Find where the given text appears and provide that cell's center as [X, Y] coordinate. 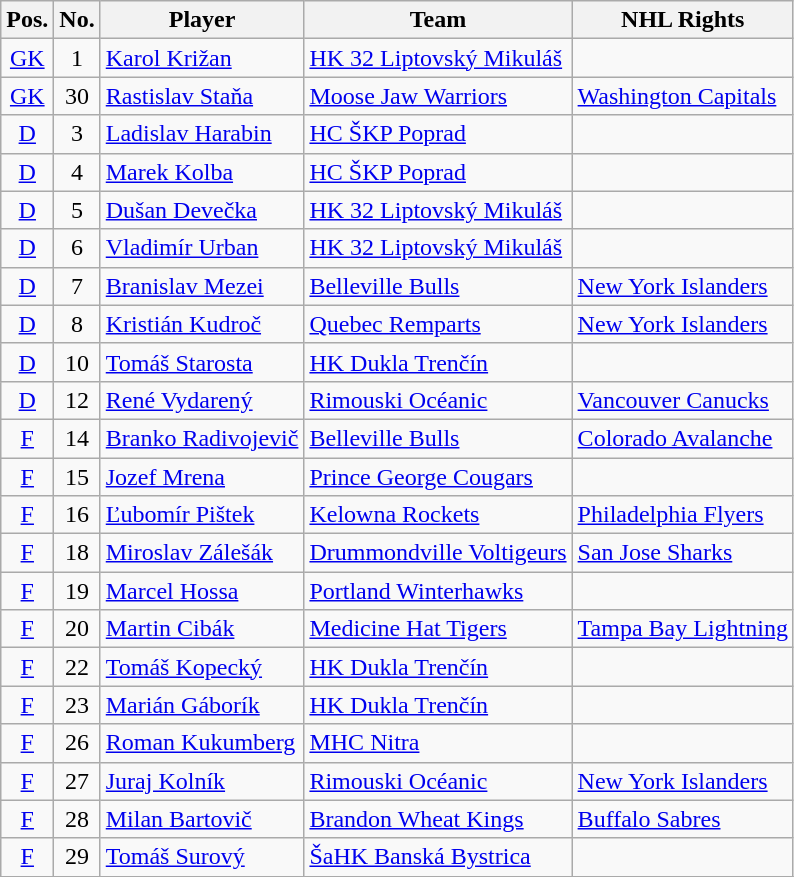
Player [202, 20]
8 [77, 324]
Tomáš Starosta [202, 362]
22 [77, 667]
Rastislav Staňa [202, 96]
Juraj Kolník [202, 781]
26 [77, 743]
Drummondville Voltigeurs [438, 553]
Roman Kukumberg [202, 743]
Philadelphia Flyers [682, 515]
Prince George Cougars [438, 477]
Karol Križan [202, 58]
Pos. [28, 20]
Marcel Hossa [202, 591]
12 [77, 400]
Branislav Mezei [202, 286]
Kelowna Rockets [438, 515]
Dušan Devečka [202, 210]
Marián Gáborík [202, 705]
Ladislav Harabin [202, 134]
Marek Kolba [202, 172]
Colorado Avalanche [682, 438]
6 [77, 248]
29 [77, 857]
Milan Bartovič [202, 819]
20 [77, 629]
4 [77, 172]
19 [77, 591]
MHC Nitra [438, 743]
Martin Cibák [202, 629]
Vancouver Canucks [682, 400]
14 [77, 438]
Ľubomír Pištek [202, 515]
23 [77, 705]
No. [77, 20]
18 [77, 553]
Branko Radivojevič [202, 438]
Tomáš Kopecký [202, 667]
René Vydarený [202, 400]
Team [438, 20]
28 [77, 819]
3 [77, 134]
Quebec Remparts [438, 324]
15 [77, 477]
16 [77, 515]
NHL Rights [682, 20]
Washington Capitals [682, 96]
Vladimír Urban [202, 248]
Miroslav Zálešák [202, 553]
1 [77, 58]
30 [77, 96]
Tomáš Surový [202, 857]
27 [77, 781]
10 [77, 362]
San Jose Sharks [682, 553]
Buffalo Sabres [682, 819]
Jozef Mrena [202, 477]
Brandon Wheat Kings [438, 819]
5 [77, 210]
Moose Jaw Warriors [438, 96]
Medicine Hat Tigers [438, 629]
Portland Winterhawks [438, 591]
Tampa Bay Lightning [682, 629]
ŠaHK Banská Bystrica [438, 857]
Kristián Kudroč [202, 324]
7 [77, 286]
